Determine the [x, y] coordinate at the center of the cell enclosing the given text.  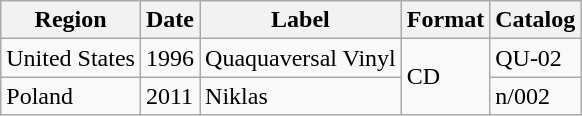
CD [445, 77]
Region [71, 20]
n/002 [536, 96]
Format [445, 20]
United States [71, 58]
Poland [71, 96]
Date [170, 20]
2011 [170, 96]
1996 [170, 58]
Quaquaversal Vinyl [301, 58]
Catalog [536, 20]
QU-02 [536, 58]
Label [301, 20]
Niklas [301, 96]
